Scan for the cell matching the given text and deliver its [X, Y] coordinate at center. 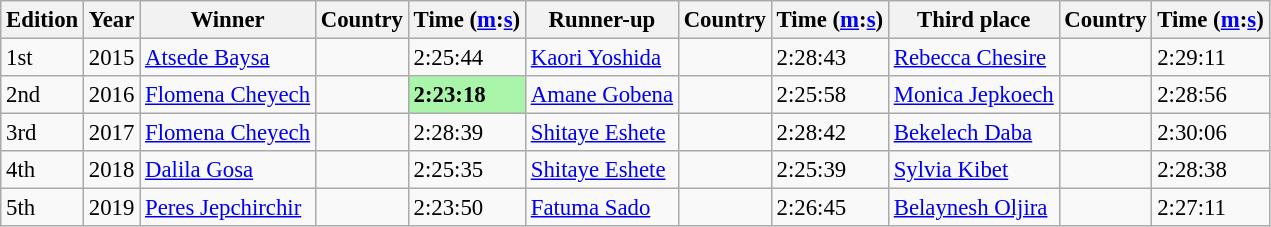
Peres Jepchirchir [228, 208]
4th [42, 170]
Runner-up [602, 20]
2017 [112, 133]
2nd [42, 95]
Fatuma Sado [602, 208]
Edition [42, 20]
2:29:11 [1210, 58]
2:28:56 [1210, 95]
2:25:58 [830, 95]
Amane Gobena [602, 95]
2:28:42 [830, 133]
Third place [974, 20]
Monica Jepkoech [974, 95]
2:26:45 [830, 208]
1st [42, 58]
Atsede Baysa [228, 58]
2015 [112, 58]
2:30:06 [1210, 133]
Belaynesh Oljira [974, 208]
Sylvia Kibet [974, 170]
2:25:35 [466, 170]
2:23:50 [466, 208]
Dalila Gosa [228, 170]
5th [42, 208]
3rd [42, 133]
2:27:11 [1210, 208]
Bekelech Daba [974, 133]
2:28:39 [466, 133]
Kaori Yoshida [602, 58]
Rebecca Chesire [974, 58]
2:28:38 [1210, 170]
2:28:43 [830, 58]
2:25:39 [830, 170]
2:23:18 [466, 95]
2018 [112, 170]
Year [112, 20]
2:25:44 [466, 58]
Winner [228, 20]
2019 [112, 208]
2016 [112, 95]
